Provide the (x, y) coordinate of the cell's center where the given text is located.  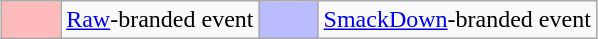
SmackDown-branded event (457, 20)
Raw-branded event (160, 20)
